Capture the cell that displays the provided text and extract its (x, y) central coordinate. 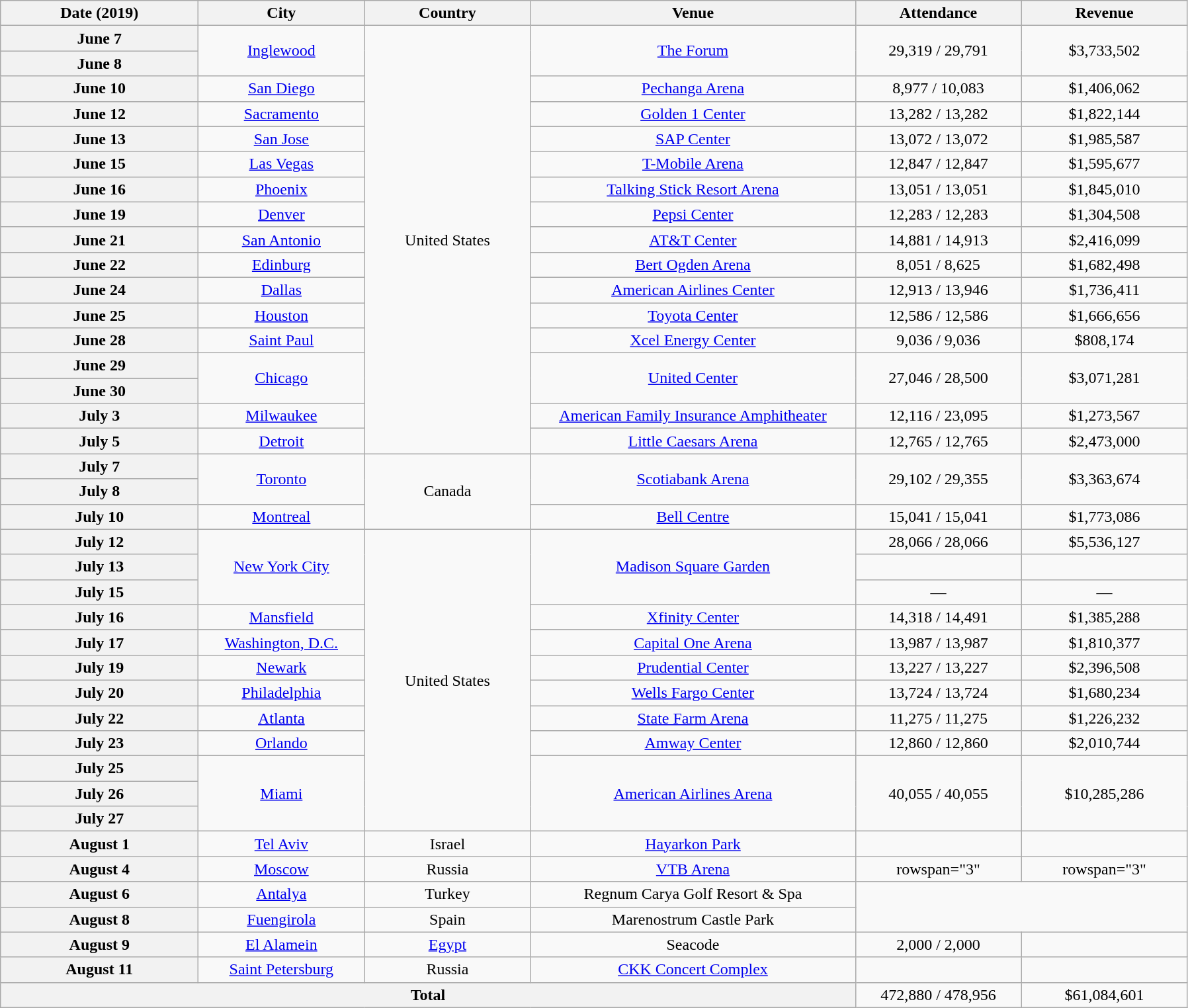
$1,985,587 (1105, 139)
Talking Stick Resort Arena (693, 189)
June 21 (99, 239)
$1,810,377 (1105, 642)
$1,273,567 (1105, 416)
$61,084,601 (1105, 995)
Revenue (1105, 13)
July 13 (99, 567)
June 30 (99, 391)
June 12 (99, 114)
13,724 / 13,724 (938, 693)
Newark (282, 667)
$1,595,677 (1105, 164)
9,036 / 9,036 (938, 341)
Capital One Arena (693, 642)
Toyota Center (693, 315)
San Diego (282, 89)
Pechanga Arena (693, 89)
Las Vegas (282, 164)
12,116 / 23,095 (938, 416)
August 8 (99, 919)
$1,736,411 (1105, 290)
Xcel Energy Center (693, 341)
Montreal (282, 517)
$1,406,062 (1105, 89)
July 19 (99, 667)
$1,304,508 (1105, 214)
Seacode (693, 945)
Fuengirola (282, 919)
July 3 (99, 416)
American Airlines Arena (693, 794)
Miami (282, 794)
July 26 (99, 794)
Xfinity Center (693, 617)
14,881 / 14,913 (938, 239)
July 8 (99, 491)
Moscow (282, 869)
$10,285,286 (1105, 794)
June 16 (99, 189)
12,586 / 12,586 (938, 315)
Bell Centre (693, 517)
June 29 (99, 366)
13,072 / 13,072 (938, 139)
$2,010,744 (1105, 743)
VTB Arena (693, 869)
July 27 (99, 819)
Amway Center (693, 743)
Little Caesars Arena (693, 441)
June 10 (99, 89)
New York City (282, 567)
Philadelphia (282, 693)
8,051 / 8,625 (938, 265)
12,860 / 12,860 (938, 743)
13,987 / 13,987 (938, 642)
Phoenix (282, 189)
El Alamein (282, 945)
Date (2019) (99, 13)
12,913 / 13,946 (938, 290)
Hayarkon Park (693, 844)
$3,363,674 (1105, 479)
12,847 / 12,847 (938, 164)
29,319 / 29,791 (938, 51)
August 6 (99, 894)
14,318 / 14,491 (938, 617)
472,880 / 478,956 (938, 995)
15,041 / 15,041 (938, 517)
Marenostrum Castle Park (693, 919)
SAP Center (693, 139)
13,227 / 13,227 (938, 667)
July 20 (99, 693)
27,046 / 28,500 (938, 378)
Country (447, 13)
July 17 (99, 642)
$2,473,000 (1105, 441)
Edinburg (282, 265)
2,000 / 2,000 (938, 945)
Dallas (282, 290)
$5,536,127 (1105, 542)
August 11 (99, 970)
June 28 (99, 341)
June 22 (99, 265)
June 24 (99, 290)
June 8 (99, 63)
$1,226,232 (1105, 718)
Madison Square Garden (693, 567)
Houston (282, 315)
$1,680,234 (1105, 693)
July 23 (99, 743)
Saint Paul (282, 341)
$1,773,086 (1105, 517)
July 7 (99, 466)
$1,666,656 (1105, 315)
San Antonio (282, 239)
The Forum (693, 51)
Denver (282, 214)
Venue (693, 13)
$1,385,288 (1105, 617)
Inglewood (282, 51)
June 15 (99, 164)
Scotiabank Arena (693, 479)
8,977 / 10,083 (938, 89)
Spain (447, 919)
12,765 / 12,765 (938, 441)
$3,071,281 (1105, 378)
40,055 / 40,055 (938, 794)
August 9 (99, 945)
July 5 (99, 441)
July 16 (99, 617)
$2,396,508 (1105, 667)
June 19 (99, 214)
$1,682,498 (1105, 265)
Wells Fargo Center (693, 693)
13,282 / 13,282 (938, 114)
CKK Concert Complex (693, 970)
Pepsi Center (693, 214)
State Farm Arena (693, 718)
Tel Aviv (282, 844)
Attendance (938, 13)
Regnum Carya Golf Resort & Spa (693, 894)
United Center (693, 378)
Total (428, 995)
August 1 (99, 844)
American Airlines Center (693, 290)
12,283 / 12,283 (938, 214)
July 22 (99, 718)
Israel (447, 844)
American Family Insurance Amphitheater (693, 416)
Saint Petersburg (282, 970)
29,102 / 29,355 (938, 479)
$2,416,099 (1105, 239)
Antalya (282, 894)
Canada (447, 491)
June 25 (99, 315)
June 13 (99, 139)
City (282, 13)
August 4 (99, 869)
Prudential Center (693, 667)
Chicago (282, 378)
Detroit (282, 441)
Golden 1 Center (693, 114)
T-Mobile Arena (693, 164)
Sacramento (282, 114)
San Jose (282, 139)
Milwaukee (282, 416)
$3,733,502 (1105, 51)
July 10 (99, 517)
$1,845,010 (1105, 189)
Egypt (447, 945)
Orlando (282, 743)
July 12 (99, 542)
13,051 / 13,051 (938, 189)
$1,822,144 (1105, 114)
Toronto (282, 479)
July 25 (99, 769)
June 7 (99, 38)
July 15 (99, 592)
Washington, D.C. (282, 642)
28,066 / 28,066 (938, 542)
Mansfield (282, 617)
Atlanta (282, 718)
AT&T Center (693, 239)
11,275 / 11,275 (938, 718)
$808,174 (1105, 341)
Turkey (447, 894)
Bert Ogden Arena (693, 265)
